From the cell containing the given text, extract its center point as (x, y) coordinate. 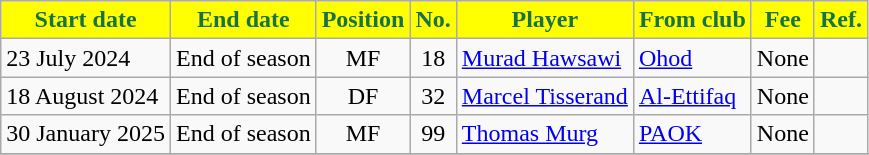
Start date (86, 20)
18 August 2024 (86, 96)
18 (433, 58)
Ref. (840, 20)
Marcel Tisserand (544, 96)
Fee (782, 20)
32 (433, 96)
23 July 2024 (86, 58)
Al-Ettifaq (692, 96)
End date (243, 20)
Ohod (692, 58)
Position (363, 20)
30 January 2025 (86, 134)
Murad Hawsawi (544, 58)
Thomas Murg (544, 134)
No. (433, 20)
DF (363, 96)
Player (544, 20)
99 (433, 134)
From club (692, 20)
PAOK (692, 134)
